Locate the cell with the specified text and output its (X, Y) center coordinate. 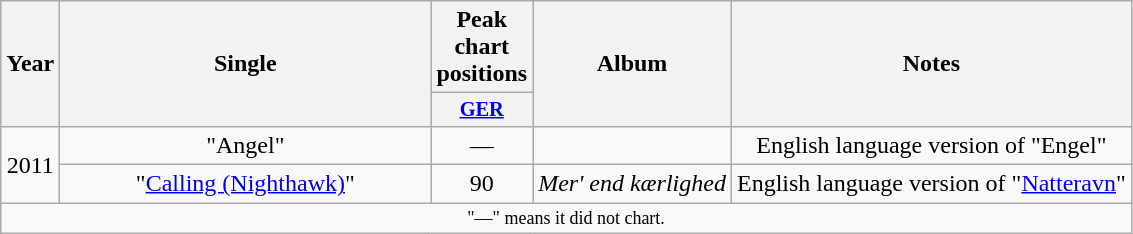
Year (30, 64)
2011 (30, 164)
"Calling (Nighthawk)" (246, 184)
90 (482, 184)
English language version of "Natteravn" (931, 184)
Notes (931, 64)
Album (632, 64)
English language version of "Engel" (931, 145)
GER (482, 110)
— (482, 145)
Mer' end kærlighed (632, 184)
"—" means it did not chart. (566, 218)
Single (246, 64)
"Angel" (246, 145)
Peak chart positions (482, 47)
